Output the (X, Y) coordinate of the center of the cell containing the given text.  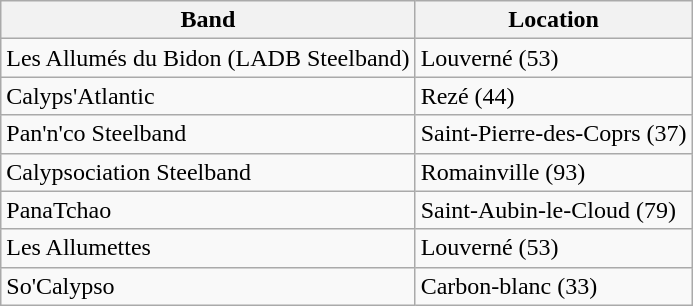
Les Allumés du Bidon (LADB Steelband) (208, 58)
Calypsociation Steelband (208, 172)
Saint-Aubin-le-Cloud (79) (554, 210)
Saint-Pierre-des-Coprs (37) (554, 134)
Carbon-blanc (33) (554, 286)
Les Allumettes (208, 248)
Pan'n'co Steelband (208, 134)
So'Calypso (208, 286)
Band (208, 20)
Romainville (93) (554, 172)
Calyps'Atlantic (208, 96)
Location (554, 20)
Rezé (44) (554, 96)
PanaTchao (208, 210)
